Return (X, Y) of the center of cell containing provided text 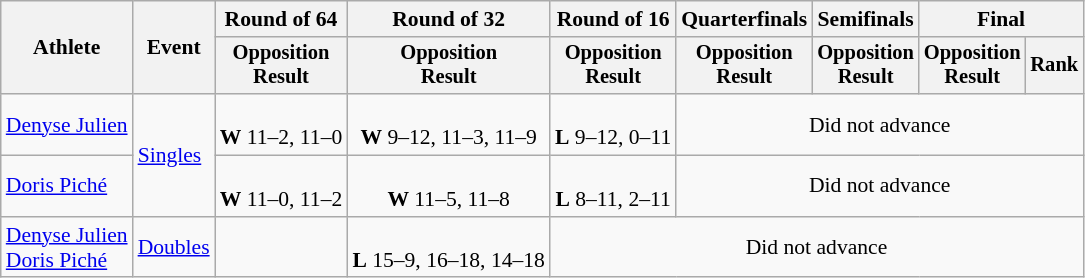
Athlete (67, 48)
Round of 16 (613, 19)
L 8–11, 2–11 (613, 186)
W 11–2, 11–0 (282, 124)
Event (174, 48)
Round of 32 (448, 19)
Round of 64 (282, 19)
L 9–12, 0–11 (613, 124)
Denyse JulienDoris Piché (67, 248)
W 11–0, 11–2 (282, 186)
Doubles (174, 248)
Doris Piché (67, 186)
W 9–12, 11–3, 11–9 (448, 124)
Semifinals (866, 19)
Rank (1054, 66)
Singles (174, 155)
Quarterfinals (744, 19)
Final (1001, 19)
W 11–5, 11–8 (448, 186)
L 15–9, 16–18, 14–18 (448, 248)
Denyse Julien (67, 124)
